Capture the cell that displays the provided text and extract its (X, Y) central coordinate. 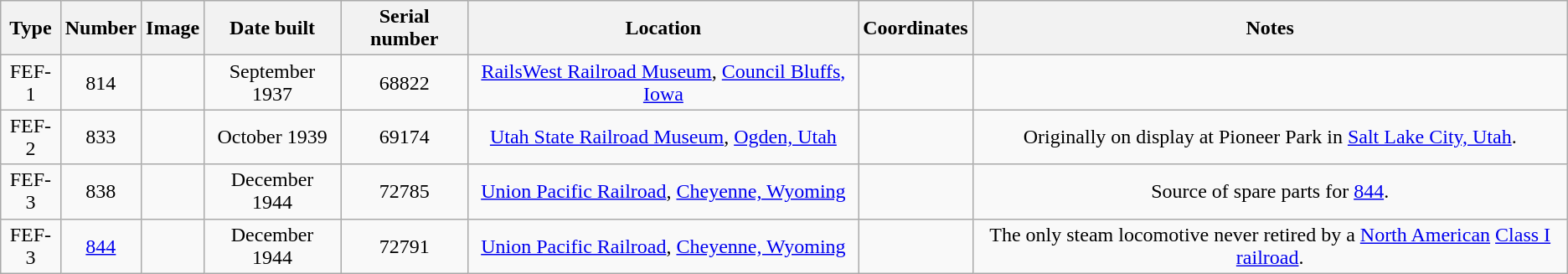
69174 (404, 137)
September 1937 (273, 82)
72791 (404, 246)
Coordinates (916, 28)
72785 (404, 191)
844 (101, 246)
Image (173, 28)
The only steam locomotive never retired by a North American Class I railroad. (1270, 246)
814 (101, 82)
Location (663, 28)
Type (30, 28)
Utah State Railroad Museum, Ogden, Utah (663, 137)
Serial number (404, 28)
838 (101, 191)
Originally on display at Pioneer Park in Salt Lake City, Utah. (1270, 137)
Date built (273, 28)
Notes (1270, 28)
Number (101, 28)
FEF-2 (30, 137)
October 1939 (273, 137)
RailsWest Railroad Museum, Council Bluffs, Iowa (663, 82)
FEF-1 (30, 82)
Source of spare parts for 844. (1270, 191)
68822 (404, 82)
833 (101, 137)
